Locate the cell with the specified text and output its [x, y] center coordinate. 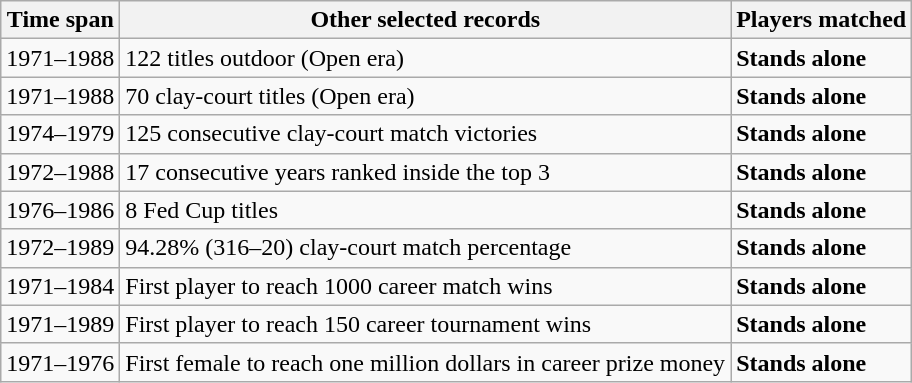
1972–1988 [60, 172]
Other selected records [426, 20]
1972–1989 [60, 248]
First player to reach 1000 career match wins [426, 286]
70 clay-court titles (Open era) [426, 96]
Time span [60, 20]
1971–1984 [60, 286]
First female to reach one million dollars in career prize money [426, 362]
17 consecutive years ranked inside the top 3 [426, 172]
Players matched [822, 20]
8 Fed Cup titles [426, 210]
First player to reach 150 career tournament wins [426, 324]
1971–1989 [60, 324]
125 consecutive clay-court match victories [426, 134]
1971–1976 [60, 362]
122 titles outdoor (Open era) [426, 58]
94.28% (316–20) clay-court match percentage [426, 248]
1974–1979 [60, 134]
1976–1986 [60, 210]
